Return the (X, Y) coordinate for the center point of the cell that contains the specified text.  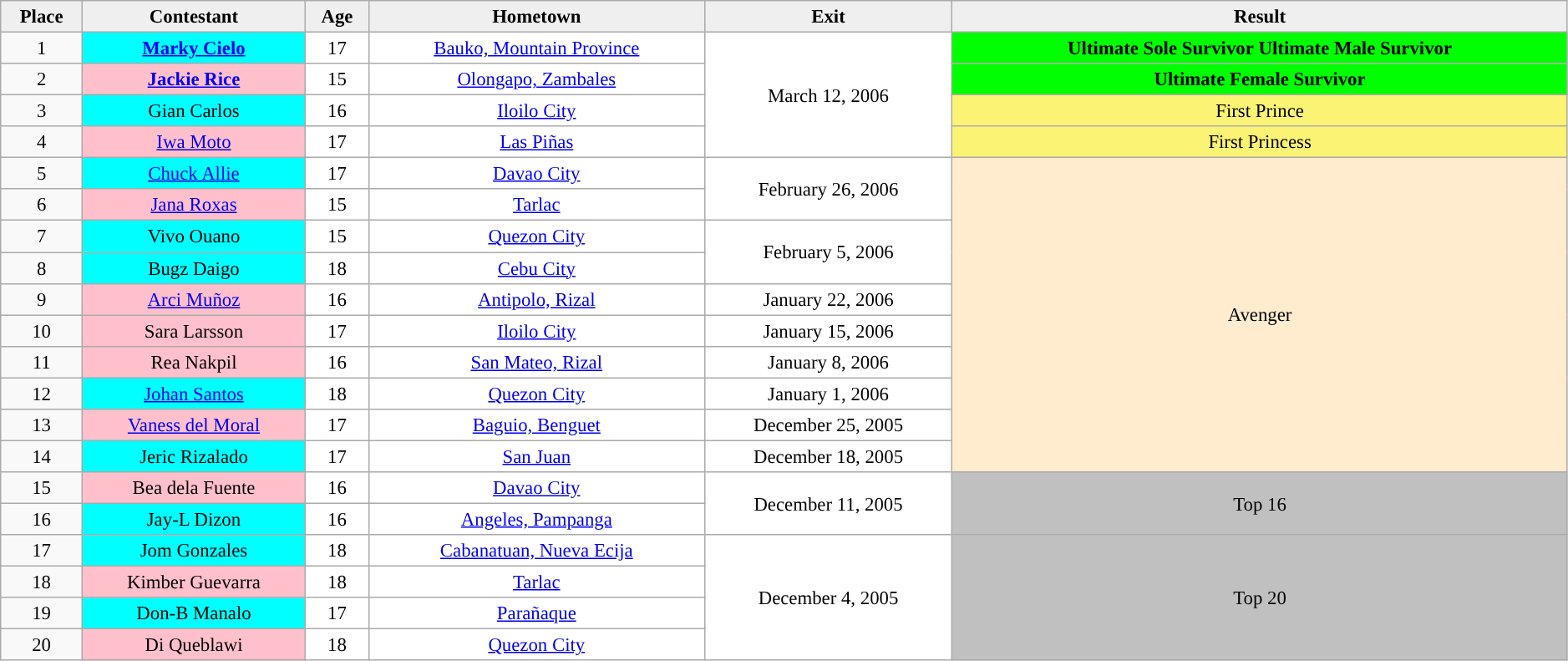
10 (42, 331)
Marky Cielo (194, 48)
Rea Nakpil (194, 362)
19 (42, 613)
Vivo Ouano (194, 236)
Avenger (1260, 315)
1 (42, 48)
February 26, 2006 (829, 189)
December 11, 2005 (829, 503)
December 4, 2005 (829, 597)
Jackie Rice (194, 79)
Parañaque (536, 613)
Place (42, 17)
Jeric Rizalado (194, 456)
First Princess (1260, 142)
11 (42, 362)
Bugz Daigo (194, 268)
February 5, 2006 (829, 252)
Contestant (194, 17)
Arci Muñoz (194, 299)
Vaness del Moral (194, 425)
2 (42, 79)
Chuck Allie (194, 174)
7 (42, 236)
Don-B Manalo (194, 613)
5 (42, 174)
Iwa Moto (194, 142)
13 (42, 425)
First Prince (1260, 111)
9 (42, 299)
3 (42, 111)
San Juan (536, 456)
January 8, 2006 (829, 362)
Exit (829, 17)
Cabanatuan, Nueva Ecija (536, 551)
8 (42, 268)
Di Queblawi (194, 645)
December 25, 2005 (829, 425)
Sara Larsson (194, 331)
Bauko, Mountain Province (536, 48)
Baguio, Benguet (536, 425)
Hometown (536, 17)
San Mateo, Rizal (536, 362)
14 (42, 456)
December 18, 2005 (829, 456)
Cebu City (536, 268)
Jay-L Dizon (194, 519)
Jana Roxas (194, 205)
March 12, 2006 (829, 95)
Top 20 (1260, 597)
January 1, 2006 (829, 394)
Gian Carlos (194, 111)
January 15, 2006 (829, 331)
Ultimate Female Survivor (1260, 79)
Johan Santos (194, 394)
Kimber Guevarra (194, 582)
Antipolo, Rizal (536, 299)
Top 16 (1260, 503)
4 (42, 142)
6 (42, 205)
20 (42, 645)
January 22, 2006 (829, 299)
Bea dela Fuente (194, 488)
Ultimate Sole Survivor Ultimate Male Survivor (1260, 48)
Las Piñas (536, 142)
Age (337, 17)
Angeles, Pampanga (536, 519)
Result (1260, 17)
12 (42, 394)
Jom Gonzales (194, 551)
Olongapo, Zambales (536, 79)
